Determine the [X, Y] coordinate at the center of the cell enclosing the given text.  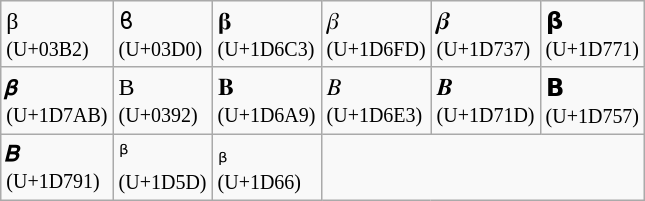
𝞫(U+1D7AB) [57, 100]
𝝗(U+1D757) [592, 100]
𝞑(U+1D791) [57, 168]
𝜷(U+1D737) [486, 34]
ϐ(U+03D0) [162, 34]
𝛽(U+1D6FD) [376, 34]
β(U+03B2) [57, 34]
𝚩(U+1D6A9) [266, 100]
ᵦ(U+1D66) [266, 168]
𝛃(U+1D6C3) [266, 34]
𝛣(U+1D6E3) [376, 100]
𝝱(U+1D771) [592, 34]
𝜝(U+1D71D) [486, 100]
ᵝ(U+1D5D) [162, 168]
Β(U+0392) [162, 100]
